Output the [X, Y] coordinate of the center of the cell containing the given text.  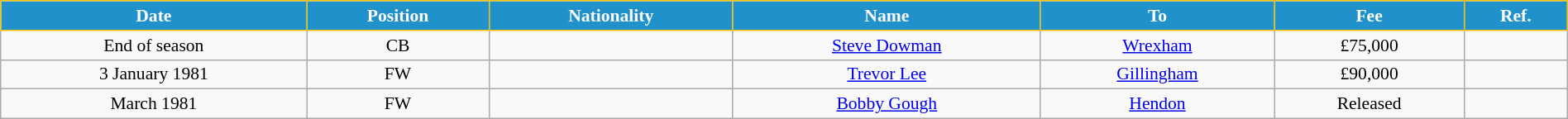
To [1158, 16]
Date [154, 16]
Released [1370, 104]
End of season [154, 45]
£90,000 [1370, 74]
Name [887, 16]
£75,000 [1370, 45]
Position [398, 16]
Gillingham [1158, 74]
Trevor Lee [887, 74]
Steve Dowman [887, 45]
Fee [1370, 16]
CB [398, 45]
Bobby Gough [887, 104]
Hendon [1158, 104]
Ref. [1515, 16]
3 January 1981 [154, 74]
Nationality [610, 16]
March 1981 [154, 104]
Wrexham [1158, 45]
